Capture the cell that displays the provided text and extract its [x, y] central coordinate. 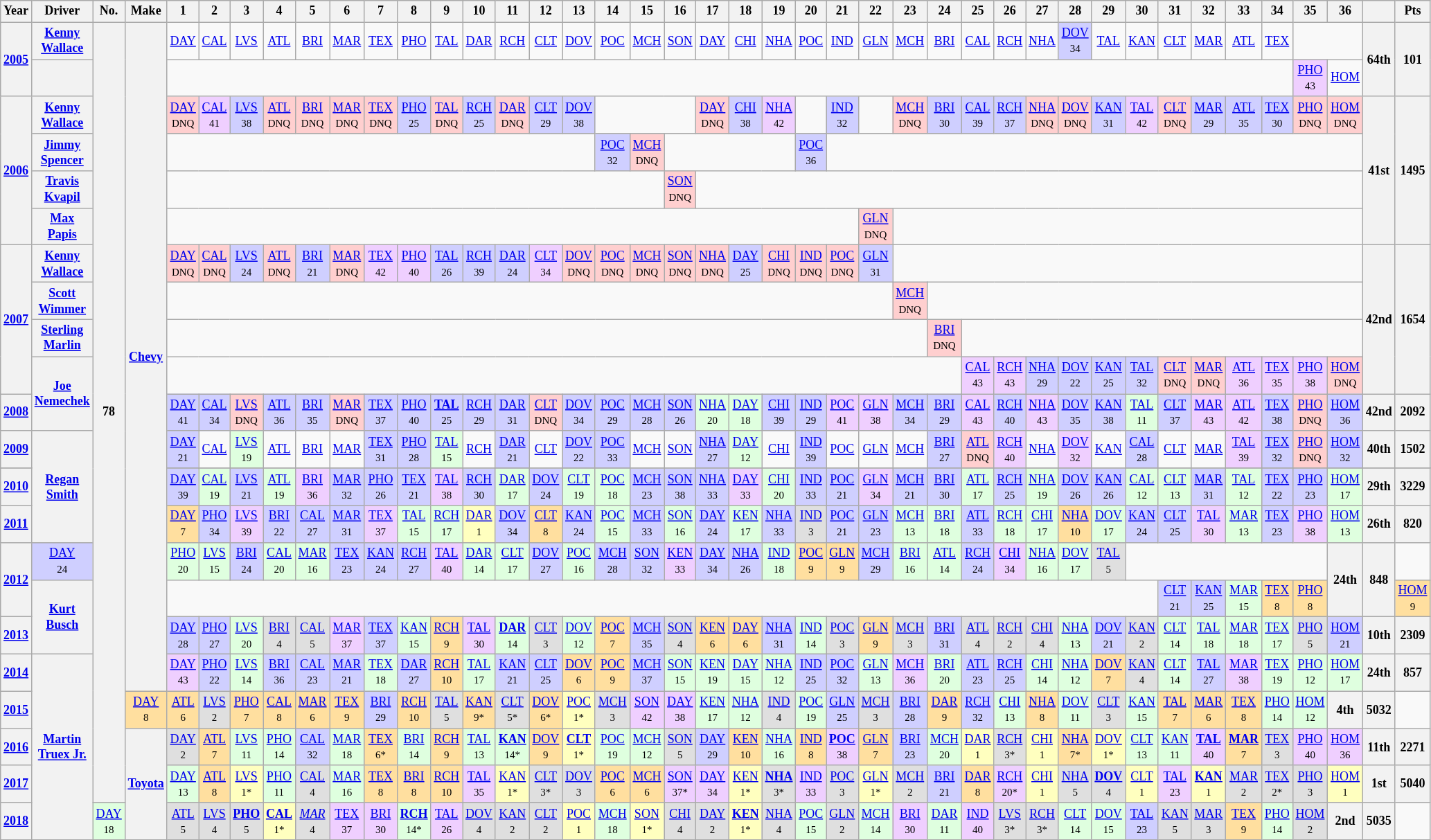
NHA20 [713, 413]
MCH14 [876, 821]
IND [842, 41]
LVS1* [247, 784]
4th [1345, 710]
2007 [17, 320]
5035 [1378, 821]
DOV35 [1075, 413]
NHA26 [745, 561]
TEX31 [381, 449]
POC36 [811, 152]
CAL32 [312, 747]
DAR17 [513, 487]
NHA4 [779, 821]
CAL12 [1142, 487]
SON42 [647, 710]
PHO22 [215, 672]
PHO27 [215, 636]
BRI24 [247, 561]
Joe Nemechek [62, 393]
MAR43 [1209, 413]
POC18 [612, 487]
KAN11 [1175, 747]
7 [381, 11]
GLN7 [876, 747]
34 [1277, 11]
DAR31 [513, 413]
BRI14 [414, 747]
POC38 [842, 747]
DOV [579, 41]
TAL32 [1142, 375]
Toyota [145, 784]
CLT1* [579, 747]
DAY39 [183, 487]
DAR8 [978, 784]
2016 [17, 747]
3 [247, 11]
11th [1378, 747]
2 [215, 11]
PHO7 [247, 710]
POC16 [579, 561]
CAL27 [312, 524]
857 [1413, 672]
CHI14 [1042, 672]
Chevy [145, 357]
2309 [1413, 636]
RCH20* [1010, 784]
Martin Truex Jr. [62, 747]
GLN34 [876, 487]
31 [1175, 11]
KAN1* [513, 784]
Scott Wimmer [62, 301]
NHA5 [1075, 784]
RCH39 [479, 264]
DAY12 [745, 449]
DOV1* [1108, 747]
LVS38 [247, 115]
LVSDNQ [247, 413]
MAR3 [1209, 821]
LVS39 [247, 524]
MCH12 [647, 747]
CHI17 [1042, 524]
SON4 [680, 636]
ATL35 [1244, 115]
40th [1378, 449]
CLT1 [1142, 784]
BRI22 [280, 524]
HOM2 [1310, 821]
PHO11 [280, 784]
MCH2 [910, 784]
KAN38 [1108, 413]
23 [910, 11]
ATL4 [978, 636]
LVS19 [247, 449]
36 [1345, 11]
PHO8 [1310, 598]
TEX6* [381, 747]
2nd [1345, 821]
2014 [17, 672]
DOV38 [579, 115]
1495 [1413, 170]
20 [811, 11]
SON15 [680, 672]
Sterling Marlin [62, 338]
MCH37 [647, 672]
Kurt Busch [62, 616]
MCH36 [910, 672]
8 [414, 11]
RCH18 [1010, 524]
SON16 [680, 524]
RCH43 [1010, 375]
Regan Smith [62, 486]
INDDNQ [811, 264]
KAN9* [479, 710]
TEX42 [381, 264]
LVS3* [1010, 821]
DAY28 [183, 636]
CHI13 [1010, 710]
DAY43 [183, 672]
BRI35 [312, 413]
BRI27 [945, 449]
CAL20 [280, 561]
DOV12 [579, 636]
DOV7 [1108, 672]
LVS21 [247, 487]
CAL23 [312, 672]
14 [612, 11]
DAR27 [414, 672]
Driver [62, 11]
IND32 [842, 115]
820 [1413, 524]
PHO20 [183, 561]
32 [1209, 11]
3229 [1413, 487]
ATL33 [978, 524]
BRI20 [945, 672]
2005 [17, 60]
PHO [414, 41]
NHA19 [1042, 487]
2271 [1413, 747]
GLN2 [842, 821]
33 [1244, 11]
26 [1010, 11]
CHI39 [779, 413]
TEX3 [1277, 747]
15 [647, 11]
CAL28 [1142, 449]
DOV3 [579, 784]
DAR11 [945, 821]
PHO12 [1310, 672]
PHO34 [215, 524]
IND25 [811, 672]
SON5 [680, 747]
Year [17, 11]
GLN1* [876, 784]
2006 [17, 170]
RCH2 [1010, 636]
PHO26 [381, 487]
KAN14* [513, 747]
SON32 [647, 561]
BRI18 [945, 524]
MAR2 [1244, 784]
5032 [1378, 710]
26th [1378, 524]
DAY6 [745, 636]
TAL18 [1209, 636]
RCH14* [414, 821]
TAL35 [479, 784]
TEX38 [1277, 413]
MAR4 [312, 821]
Travis Kvapil [62, 190]
DOV26 [1075, 487]
NHA3* [779, 784]
NHA43 [1042, 413]
2017 [17, 784]
24 [945, 11]
2015 [17, 710]
CALDNQ [215, 264]
ATL8 [215, 784]
TEX21 [414, 487]
10 [479, 11]
PHO28 [414, 449]
LVS24 [247, 264]
78 [109, 413]
2012 [17, 579]
HOM [1345, 78]
PHO43 [1310, 78]
NHA29 [1042, 375]
LVS [247, 41]
30 [1142, 11]
TEX18 [381, 672]
29 [1108, 11]
DOV24 [546, 487]
POC1 [579, 821]
CAL41 [215, 115]
10th [1378, 636]
MAR15 [1244, 598]
1654 [1413, 320]
NHA27 [713, 449]
POC1* [579, 710]
1st [1378, 784]
TEX35 [1277, 375]
DAY41 [183, 413]
TAL12 [1244, 487]
MAR13 [1244, 524]
HOM9 [1413, 598]
TEX22 [1277, 487]
4 [280, 11]
NHA13 [1075, 636]
POC41 [842, 413]
GLN13 [876, 672]
DAY38 [680, 710]
CHIDNQ [779, 264]
DOV9 [546, 747]
27 [1042, 11]
MCH23 [647, 487]
BRI16 [910, 561]
DOV15 [1108, 821]
Max Papis [62, 226]
CHI38 [745, 115]
KAN1 [1209, 784]
PHO3 [1310, 784]
DAR21 [513, 449]
PHO23 [1310, 487]
CAL8 [280, 710]
MAR7 [1244, 747]
19 [779, 11]
TAL13 [479, 747]
2092 [1413, 413]
22 [876, 11]
LVS11 [247, 747]
BRI4 [280, 636]
RCH17 [447, 524]
GLNDNQ [876, 226]
2011 [17, 524]
CLT3* [546, 784]
ATL42 [1244, 413]
CAL19 [215, 487]
CLT37 [1175, 413]
RCH37 [1010, 115]
IND4 [779, 710]
DAY8 [145, 710]
25 [978, 11]
TEXDNQ [381, 115]
11 [513, 11]
NHA7* [1075, 747]
POC29 [612, 413]
HOM1 [1345, 784]
CAL1* [280, 821]
TEX32 [1277, 449]
KEN33 [680, 561]
13 [579, 11]
DAY15 [745, 672]
IND14 [811, 636]
KEN10 [745, 747]
64th [1378, 60]
2018 [17, 821]
CLT5* [513, 710]
28 [1075, 11]
DAR24 [513, 264]
CLT21 [1175, 598]
BRI8 [414, 784]
MCH6 [647, 784]
KAN5 [1175, 821]
LVS20 [247, 636]
POC7 [612, 636]
CAL39 [978, 115]
CLT17 [513, 561]
TEX19 [1277, 672]
POC33 [612, 449]
TALDNQ [447, 115]
DOV6 [579, 672]
NHA8 [1042, 710]
POC6 [612, 784]
18 [745, 11]
ATL23 [978, 672]
CLT29 [546, 115]
CAL34 [215, 413]
16 [680, 11]
DOV27 [546, 561]
2008 [17, 413]
KEN19 [713, 672]
MCH33 [647, 524]
1 [183, 11]
DAY29 [713, 747]
TAL11 [1142, 413]
IND29 [811, 413]
SON1* [647, 821]
MCH21 [910, 487]
41st [1378, 170]
SON38 [680, 487]
SON37* [680, 784]
CLT34 [546, 264]
TAL7 [1175, 710]
Make [145, 11]
MCH34 [910, 413]
TAL27 [1209, 672]
ATL19 [280, 487]
IND8 [811, 747]
RCH24 [978, 561]
BRI23 [910, 747]
DAY33 [745, 487]
BRI28 [910, 710]
CLT8 [546, 524]
6 [347, 11]
DAY21 [183, 449]
MAR21 [347, 672]
5040 [1413, 784]
DAR [479, 41]
HOM13 [1345, 524]
HOM21 [1345, 636]
ATL14 [945, 561]
1502 [1413, 449]
ATL6 [183, 710]
HOM12 [1310, 710]
MAR38 [1244, 672]
IND40 [978, 821]
DOV11 [1075, 710]
TAL38 [447, 487]
2009 [17, 449]
CHI20 [779, 487]
LVS2 [215, 710]
LVS14 [247, 672]
DAY25 [745, 264]
ATL7 [215, 747]
MCH29 [876, 561]
KAN31 [1108, 115]
TAL17 [479, 672]
12 [546, 11]
PHO25 [414, 115]
MCH13 [910, 524]
NHA10 [1075, 524]
DAY7 [183, 524]
5 [312, 11]
CLT19 [579, 487]
2010 [17, 487]
DOV32 [1075, 449]
848 [1378, 579]
TEX2* [1277, 784]
2013 [17, 636]
TAL25 [447, 413]
ATL17 [978, 487]
TEX17 [1277, 636]
SON26 [680, 413]
NHA31 [779, 636]
IND3 [811, 524]
RCH30 [479, 487]
LVS15 [215, 561]
IND18 [779, 561]
TAL39 [1244, 449]
9 [447, 11]
DAR9 [945, 710]
Pts [1413, 11]
101 [1413, 60]
MCH35 [647, 636]
KEN6 [713, 636]
CHI34 [1010, 561]
No. [109, 11]
ATL5 [183, 821]
CAL5 [312, 636]
TEX30 [1277, 115]
MAR29 [1209, 115]
BRI31 [945, 636]
29th [1378, 487]
21 [842, 11]
GLN31 [876, 264]
RCH27 [414, 561]
DAY13 [183, 784]
MAR37 [347, 636]
GLN25 [842, 710]
RCH32 [978, 710]
KAN26 [1108, 487]
35 [1310, 11]
MCH20 [945, 747]
HOM32 [1345, 449]
RCH29 [479, 413]
DOV6* [546, 710]
MAR32 [347, 487]
CAL4 [312, 784]
DARDNQ [513, 115]
CLT2 [546, 821]
DOV21 [1108, 636]
KAN4 [1142, 672]
Jimmy Spencer [62, 152]
MCH18 [612, 821]
IND39 [811, 449]
NHA42 [779, 115]
KAN21 [513, 672]
TAL42 [1142, 115]
17 [713, 11]
LVS4 [215, 821]
GLN23 [876, 524]
GLN38 [876, 413]
